Find where the given text appears and provide that cell's center as (x, y) coordinate. 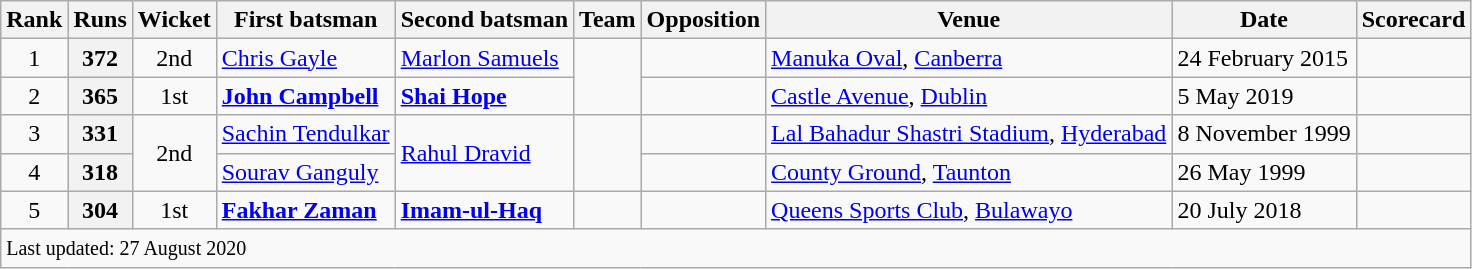
Manuka Oval, Canberra (969, 58)
Imam-ul-Haq (484, 210)
Sachin Tendulkar (306, 134)
304 (100, 210)
3 (34, 134)
5 (34, 210)
365 (100, 96)
5 May 2019 (1264, 96)
1 (34, 58)
Second batsman (484, 20)
Chris Gayle (306, 58)
Team (608, 20)
Shai Hope (484, 96)
24 February 2015 (1264, 58)
20 July 2018 (1264, 210)
Opposition (703, 20)
372 (100, 58)
Sourav Ganguly (306, 172)
2 (34, 96)
Venue (969, 20)
Last updated: 27 August 2020 (736, 248)
John Campbell (306, 96)
County Ground, Taunton (969, 172)
Rahul Dravid (484, 153)
Fakhar Zaman (306, 210)
Date (1264, 20)
Queens Sports Club, Bulawayo (969, 210)
Lal Bahadur Shastri Stadium, Hyderabad (969, 134)
Runs (100, 20)
Castle Avenue, Dublin (969, 96)
331 (100, 134)
Rank (34, 20)
8 November 1999 (1264, 134)
4 (34, 172)
First batsman (306, 20)
318 (100, 172)
Wicket (174, 20)
Scorecard (1414, 20)
26 May 1999 (1264, 172)
Marlon Samuels (484, 58)
